Detect which cell encompasses the target text, then output its (x, y) center coordinate. 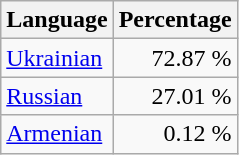
72.87 % (175, 58)
Ukrainian (57, 58)
Percentage (175, 20)
Language (57, 20)
Armenian (57, 134)
0.12 % (175, 134)
27.01 % (175, 96)
Russian (57, 96)
